Provide the [X, Y] coordinate of the cell's center where the given text is located.  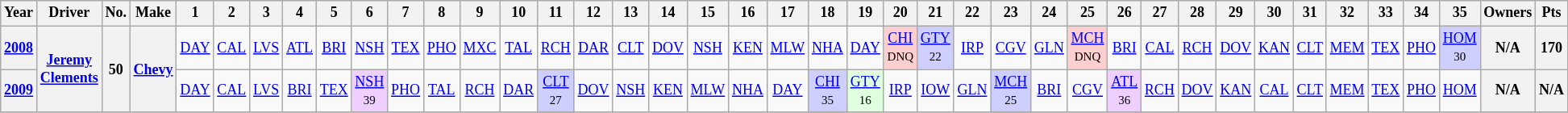
MXC [480, 48]
12 [593, 13]
Make [153, 13]
2 [232, 13]
32 [1347, 13]
30 [1275, 13]
25 [1088, 13]
15 [708, 13]
MCHDNQ [1088, 48]
CHI35 [828, 91]
IOW [935, 91]
Chevy [153, 69]
5 [334, 13]
Pts [1552, 13]
21 [935, 13]
GTY22 [935, 48]
2009 [19, 91]
50 [116, 69]
6 [369, 13]
1 [195, 13]
18 [828, 13]
170 [1552, 48]
No. [116, 13]
13 [630, 13]
26 [1125, 13]
29 [1236, 13]
22 [972, 13]
Driver [69, 13]
4 [300, 13]
HOM [1459, 91]
31 [1309, 13]
Year [19, 13]
16 [748, 13]
35 [1459, 13]
ATL [300, 48]
17 [787, 13]
Jeremy Clements [69, 69]
34 [1422, 13]
7 [406, 13]
3 [266, 13]
ATL36 [1125, 91]
NSH39 [369, 91]
19 [865, 13]
CHIDNQ [900, 48]
27 [1160, 13]
10 [519, 13]
GTY16 [865, 91]
14 [668, 13]
Owners [1508, 13]
CLT27 [555, 91]
8 [442, 13]
9 [480, 13]
33 [1386, 13]
24 [1049, 13]
HOM30 [1459, 48]
23 [1011, 13]
2008 [19, 48]
MCH25 [1011, 91]
20 [900, 13]
11 [555, 13]
28 [1197, 13]
